Scan for the cell matching the given text and deliver its (X, Y) coordinate at center. 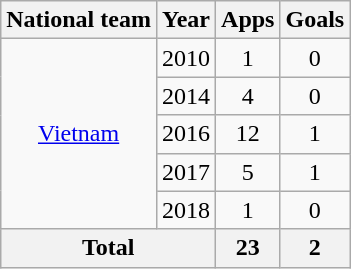
Apps (248, 20)
2017 (186, 172)
Goals (315, 20)
4 (248, 96)
Total (108, 248)
2018 (186, 210)
23 (248, 248)
2 (315, 248)
National team (79, 20)
Year (186, 20)
12 (248, 134)
Vietnam (79, 134)
2014 (186, 96)
5 (248, 172)
2010 (186, 58)
2016 (186, 134)
